Output the (X, Y) coordinate of the center of the cell containing the given text.  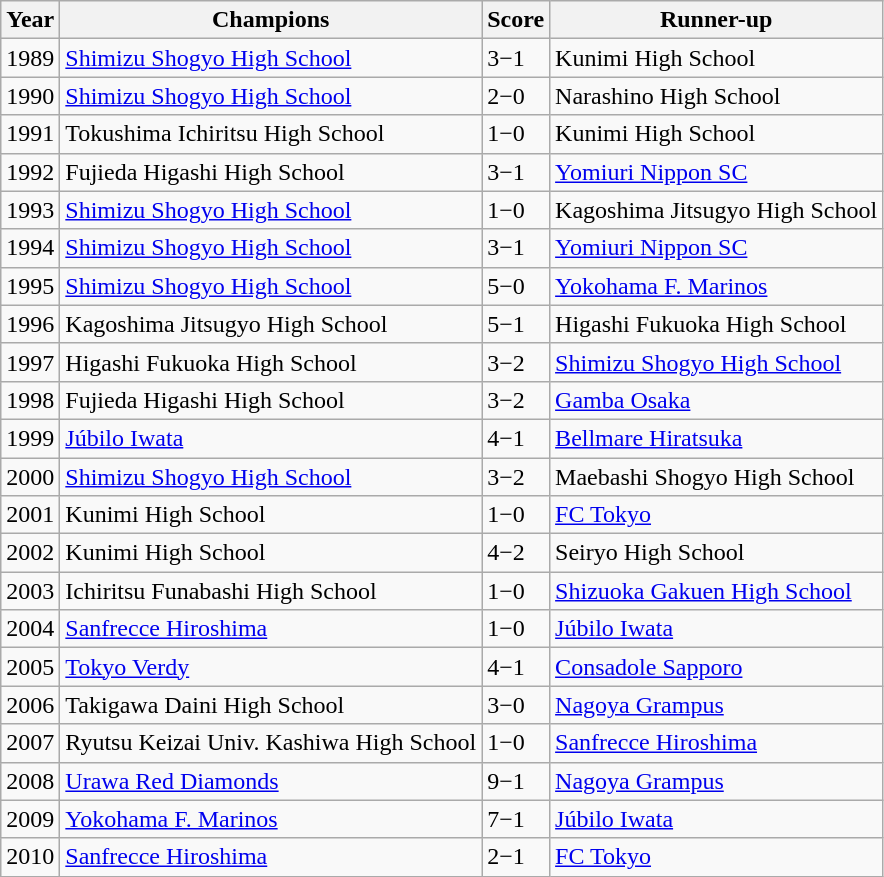
5−1 (516, 324)
1996 (30, 324)
1998 (30, 400)
3−0 (516, 705)
Seiryo High School (716, 553)
2003 (30, 591)
2004 (30, 629)
Urawa Red Diamonds (271, 781)
Champions (271, 20)
2006 (30, 705)
1992 (30, 172)
Runner-up (716, 20)
1989 (30, 58)
2002 (30, 553)
2008 (30, 781)
2001 (30, 515)
7−1 (516, 819)
2007 (30, 743)
Gamba Osaka (716, 400)
2005 (30, 667)
1993 (30, 210)
Tokyo Verdy (271, 667)
2000 (30, 477)
Ichiritsu Funabashi High School (271, 591)
1994 (30, 248)
9−1 (516, 781)
4−2 (516, 553)
Maebashi Shogyo High School (716, 477)
5−0 (516, 286)
2−1 (516, 857)
Bellmare Hiratsuka (716, 438)
Ryutsu Keizai Univ. Kashiwa High School (271, 743)
2009 (30, 819)
1991 (30, 134)
1997 (30, 362)
1999 (30, 438)
Takigawa Daini High School (271, 705)
1990 (30, 96)
1995 (30, 286)
Year (30, 20)
2010 (30, 857)
Tokushima Ichiritsu High School (271, 134)
Narashino High School (716, 96)
Score (516, 20)
2−0 (516, 96)
Consadole Sapporo (716, 667)
Shizuoka Gakuen High School (716, 591)
